Determine the (x, y) coordinate at the center of the cell enclosing the given text.  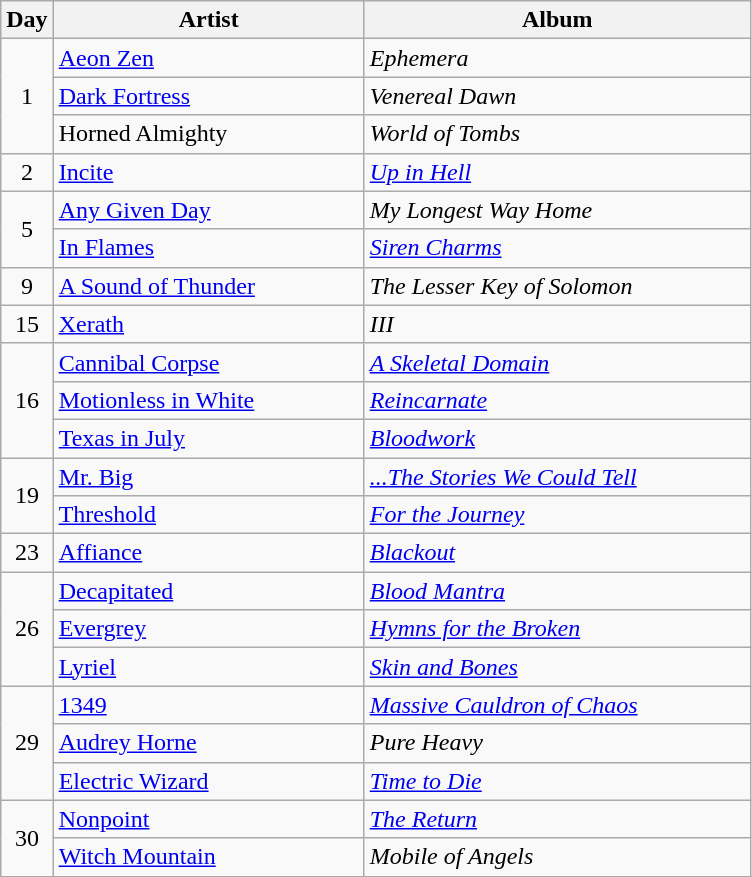
Pure Heavy (557, 743)
World of Tombs (557, 134)
Audrey Horne (208, 743)
Lyriel (208, 667)
Massive Cauldron of Chaos (557, 705)
The Lesser Key of Solomon (557, 286)
Siren Charms (557, 248)
23 (27, 553)
Evergrey (208, 629)
Cannibal Corpse (208, 362)
29 (27, 743)
Mr. Big (208, 477)
The Return (557, 819)
Up in Hell (557, 172)
1349 (208, 705)
Dark Fortress (208, 96)
Xerath (208, 324)
2 (27, 172)
Time to Die (557, 781)
A Sound of Thunder (208, 286)
26 (27, 629)
1 (27, 96)
Decapitated (208, 591)
Any Given Day (208, 210)
Hymns for the Broken (557, 629)
Witch Mountain (208, 857)
Aeon Zen (208, 58)
9 (27, 286)
Bloodwork (557, 438)
Motionless in White (208, 400)
Artist (208, 20)
Album (557, 20)
Reincarnate (557, 400)
Incite (208, 172)
III (557, 324)
...The Stories We Could Tell (557, 477)
In Flames (208, 248)
Affiance (208, 553)
A Skeletal Domain (557, 362)
Venereal Dawn (557, 96)
Day (27, 20)
Skin and Bones (557, 667)
30 (27, 838)
Mobile of Angels (557, 857)
Blackout (557, 553)
Texas in July (208, 438)
5 (27, 229)
Threshold (208, 515)
Blood Mantra (557, 591)
19 (27, 496)
Electric Wizard (208, 781)
For the Journey (557, 515)
15 (27, 324)
Nonpoint (208, 819)
My Longest Way Home (557, 210)
16 (27, 400)
Ephemera (557, 58)
Horned Almighty (208, 134)
